Output the [X, Y] coordinate of the center of the cell containing the given text.  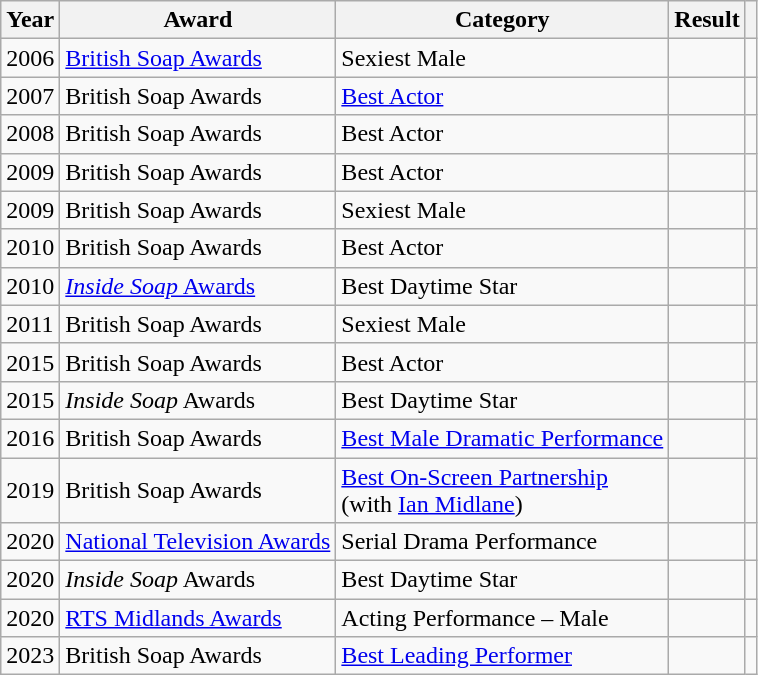
Acting Performance – Male [502, 618]
Award [198, 20]
2008 [30, 134]
Category [502, 20]
2019 [30, 490]
RTS Midlands Awards [198, 618]
2016 [30, 438]
Year [30, 20]
Result [707, 20]
National Television Awards [198, 542]
Serial Drama Performance [502, 542]
2006 [30, 58]
Best Leading Performer [502, 656]
Best On-Screen Partnership (with Ian Midlane) [502, 490]
2007 [30, 96]
2011 [30, 324]
2023 [30, 656]
Best Male Dramatic Performance [502, 438]
